Search for the cell housing the specified text and yield its (x, y) center coordinate. 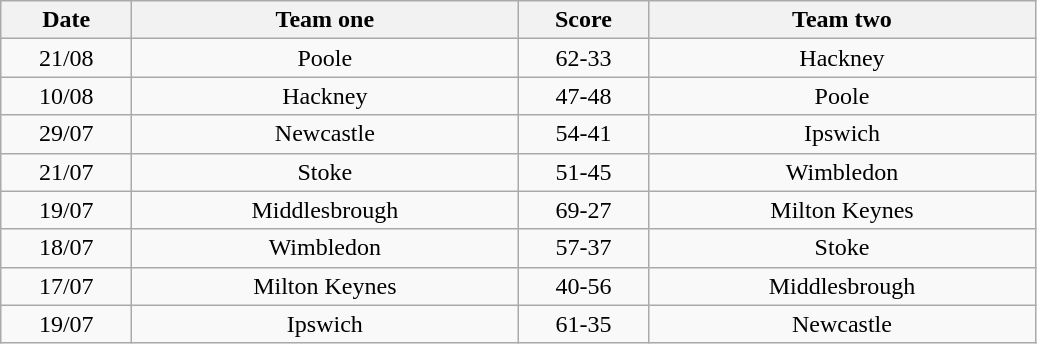
29/07 (66, 134)
17/07 (66, 286)
10/08 (66, 96)
62-33 (584, 58)
Score (584, 20)
21/07 (66, 172)
Date (66, 20)
51-45 (584, 172)
57-37 (584, 248)
61-35 (584, 324)
69-27 (584, 210)
18/07 (66, 248)
21/08 (66, 58)
Team two (842, 20)
54-41 (584, 134)
47-48 (584, 96)
Team one (325, 20)
40-56 (584, 286)
